Scan for the cell matching the given text and deliver its [X, Y] coordinate at center. 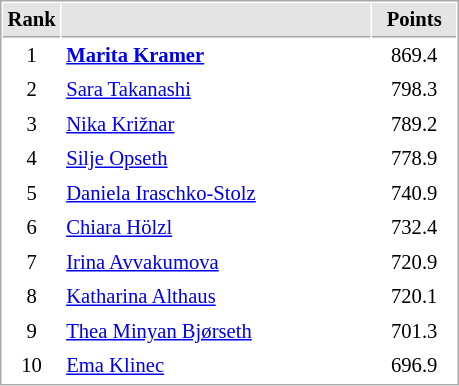
10 [32, 366]
Irina Avvakumova [216, 262]
Katharina Althaus [216, 296]
Chiara Hölzl [216, 228]
732.4 [414, 228]
6 [32, 228]
5 [32, 194]
9 [32, 332]
740.9 [414, 194]
4 [32, 158]
869.4 [414, 56]
778.9 [414, 158]
Ema Klinec [216, 366]
1 [32, 56]
Rank [32, 20]
8 [32, 296]
7 [32, 262]
Daniela Iraschko-Stolz [216, 194]
Marita Kramer [216, 56]
798.3 [414, 90]
3 [32, 124]
Sara Takanashi [216, 90]
Thea Minyan Bjørseth [216, 332]
2 [32, 90]
696.9 [414, 366]
701.3 [414, 332]
720.1 [414, 296]
Nika Križnar [216, 124]
Points [414, 20]
720.9 [414, 262]
Silje Opseth [216, 158]
789.2 [414, 124]
